Extract the (x, y) coordinate from the center of the cell holding the provided text.  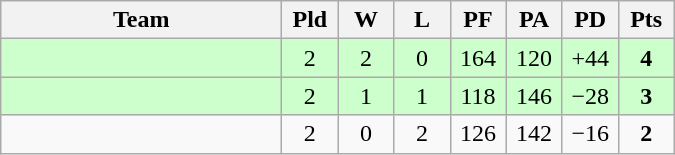
118 (478, 96)
4 (646, 58)
PF (478, 20)
L (422, 20)
PD (590, 20)
−16 (590, 134)
3 (646, 96)
126 (478, 134)
120 (534, 58)
−28 (590, 96)
Pld (310, 20)
Pts (646, 20)
+44 (590, 58)
Team (142, 20)
146 (534, 96)
W (366, 20)
164 (478, 58)
142 (534, 134)
PA (534, 20)
